From the cell containing the given text, extract its center point as (X, Y) coordinate. 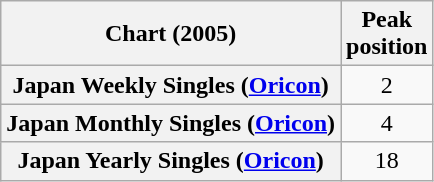
Japan Monthly Singles (Oricon) (171, 123)
Chart (2005) (171, 34)
Peakposition (387, 34)
18 (387, 161)
Japan Weekly Singles (Oricon) (171, 85)
4 (387, 123)
2 (387, 85)
Japan Yearly Singles (Oricon) (171, 161)
